Find where the given text appears and provide that cell's center as (x, y) coordinate. 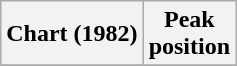
Chart (1982) (72, 34)
Peakposition (189, 34)
